Search for the cell housing the specified text and yield its [x, y] center coordinate. 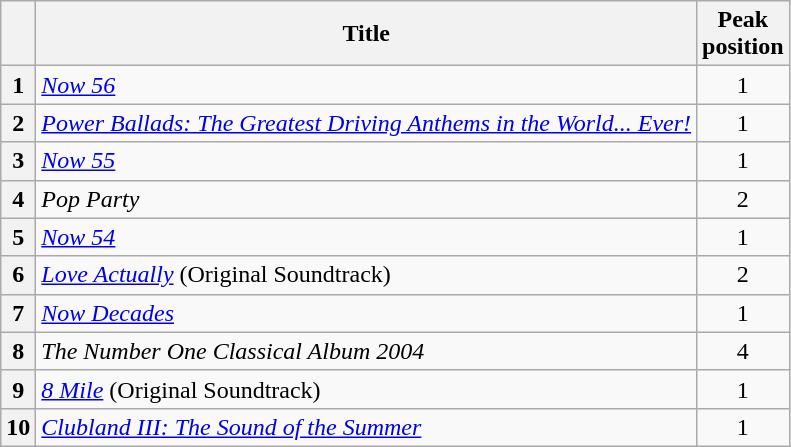
Now 54 [366, 237]
Peakposition [743, 34]
10 [18, 427]
Power Ballads: The Greatest Driving Anthems in the World... Ever! [366, 123]
Love Actually (Original Soundtrack) [366, 275]
The Number One Classical Album 2004 [366, 351]
9 [18, 389]
Now 56 [366, 85]
Title [366, 34]
Clubland III: The Sound of the Summer [366, 427]
5 [18, 237]
Now Decades [366, 313]
3 [18, 161]
7 [18, 313]
Now 55 [366, 161]
6 [18, 275]
8 [18, 351]
8 Mile (Original Soundtrack) [366, 389]
Pop Party [366, 199]
